Pinpoint the cell where the given text exists, returning its (X, Y) midpoint coordinate. 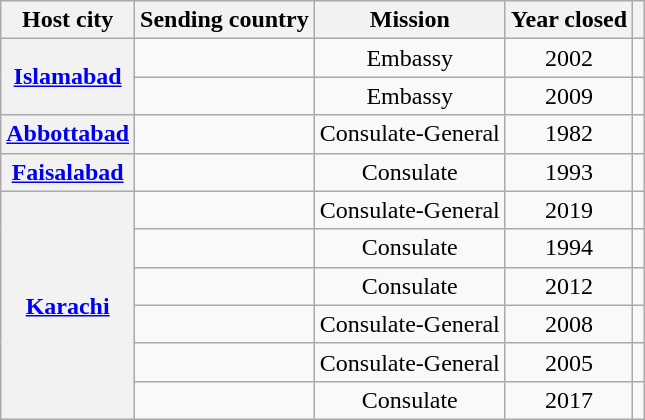
Mission (410, 20)
2002 (568, 58)
Year closed (568, 20)
2017 (568, 400)
1994 (568, 248)
Host city (68, 20)
2012 (568, 286)
Faisalabad (68, 172)
Abbottabad (68, 134)
2019 (568, 210)
Karachi (68, 305)
2005 (568, 362)
Islamabad (68, 77)
1982 (568, 134)
1993 (568, 172)
2008 (568, 324)
2009 (568, 96)
Sending country (225, 20)
